Return the [x, y] coordinate for the center point of the cell that contains the specified text.  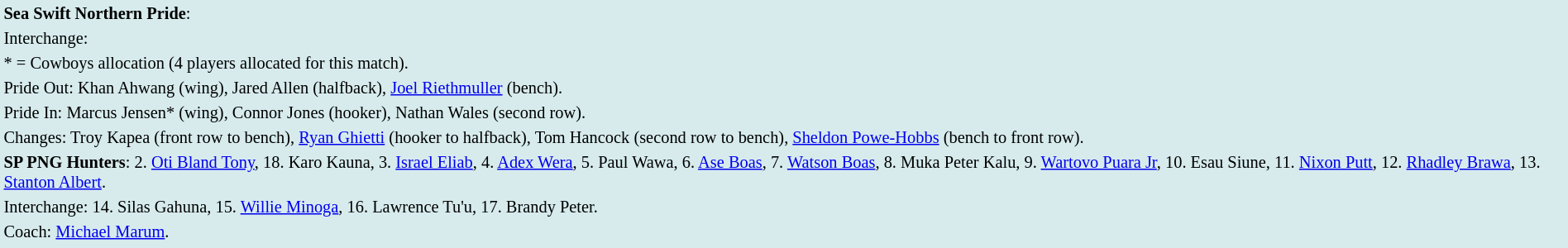
Interchange: 14. Silas Gahuna, 15. Willie Minoga, 16. Lawrence Tu'u, 17. Brandy Peter. [784, 207]
Interchange: [784, 38]
Pride In: Marcus Jensen* (wing), Connor Jones (hooker), Nathan Wales (second row). [784, 112]
Coach: Michael Marum. [784, 231]
Pride Out: Khan Ahwang (wing), Jared Allen (halfback), Joel Riethmuller (bench). [784, 88]
Sea Swift Northern Pride: [784, 13]
* = Cowboys allocation (4 players allocated for this match). [784, 63]
